Find where the given text appears and provide that cell's center as (x, y) coordinate. 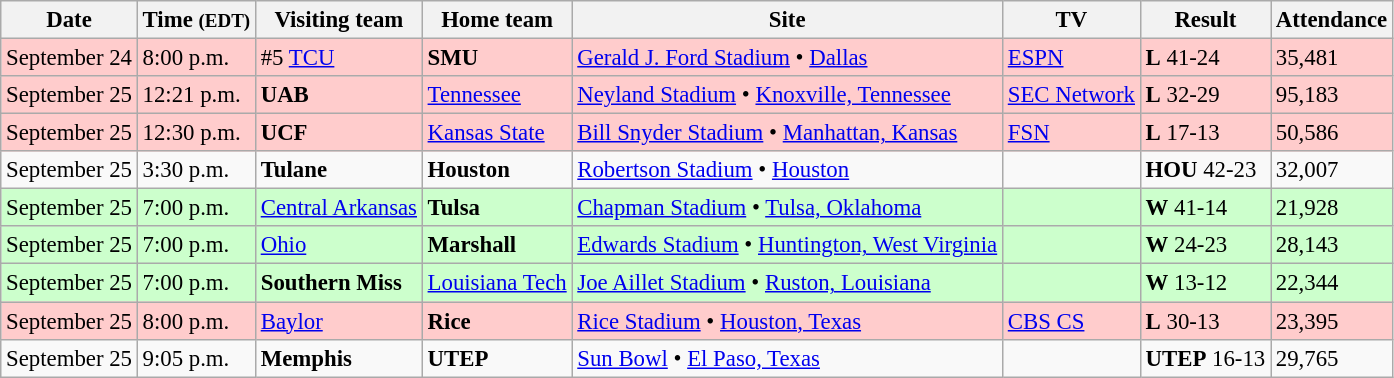
FSN (1071, 133)
W 13-12 (1205, 283)
L 30-13 (1205, 321)
Visiting team (338, 20)
W 41-14 (1205, 208)
Edwards Stadium • Huntington, West Virginia (788, 245)
Robertson Stadium • Houston (788, 170)
#5 TCU (338, 58)
W 24-23 (1205, 245)
Ohio (338, 245)
Site (788, 20)
UAB (338, 95)
September 24 (69, 58)
28,143 (1331, 245)
32,007 (1331, 170)
Baylor (338, 321)
SEC Network (1071, 95)
Time (EDT) (196, 20)
3:30 p.m. (196, 170)
Date (69, 20)
35,481 (1331, 58)
HOU 42-23 (1205, 170)
UTEP (497, 358)
Bill Snyder Stadium • Manhattan, Kansas (788, 133)
Louisiana Tech (497, 283)
TV (1071, 20)
22,344 (1331, 283)
29,765 (1331, 358)
Neyland Stadium • Knoxville, Tennessee (788, 95)
Attendance (1331, 20)
UCF (338, 133)
Southern Miss (338, 283)
23,395 (1331, 321)
UTEP 16-13 (1205, 358)
Tennessee (497, 95)
Gerald J. Ford Stadium • Dallas (788, 58)
Rice Stadium • Houston, Texas (788, 321)
Sun Bowl • El Paso, Texas (788, 358)
CBS CS (1071, 321)
Tulane (338, 170)
Result (1205, 20)
Kansas State (497, 133)
Marshall (497, 245)
ESPN (1071, 58)
L 17-13 (1205, 133)
21,928 (1331, 208)
12:21 p.m. (196, 95)
Home team (497, 20)
Central Arkansas (338, 208)
Joe Aillet Stadium • Ruston, Louisiana (788, 283)
Houston (497, 170)
50,586 (1331, 133)
L 41-24 (1205, 58)
95,183 (1331, 95)
Rice (497, 321)
12:30 p.m. (196, 133)
Chapman Stadium • Tulsa, Oklahoma (788, 208)
L 32-29 (1205, 95)
Memphis (338, 358)
9:05 p.m. (196, 358)
SMU (497, 58)
Tulsa (497, 208)
